Identify which cell holds the provided text, then report its [x, y] central coordinate. 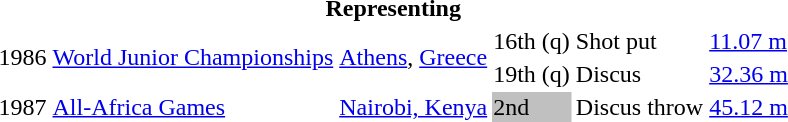
Nairobi, Kenya [414, 107]
World Junior Championships [193, 58]
All-Africa Games [193, 107]
Shot put [639, 41]
Discus [639, 74]
19th (q) [532, 74]
16th (q) [532, 41]
2nd [532, 107]
Athens, Greece [414, 58]
Discus throw [639, 107]
